Provide the [X, Y] coordinate of the cell's center where the given text is located.  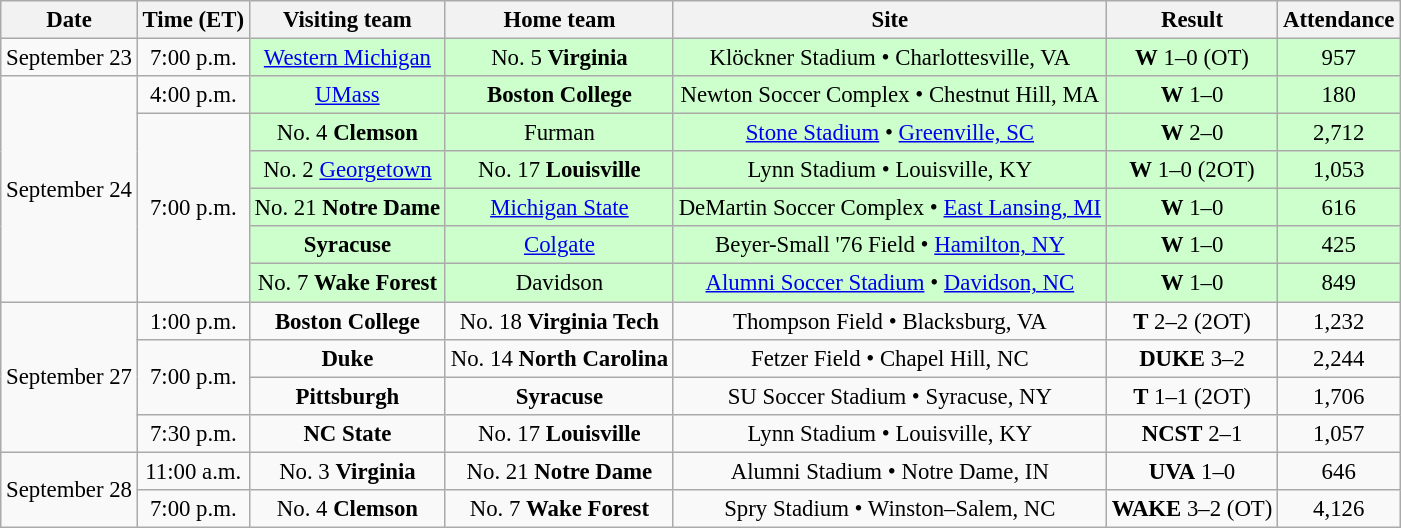
No. 14 North Carolina [559, 358]
Fetzer Field • Chapel Hill, NC [890, 358]
Time (ET) [193, 20]
NCST 2–1 [1192, 433]
2,244 [1339, 358]
180 [1339, 95]
646 [1339, 471]
September 23 [69, 58]
2,712 [1339, 133]
Beyer-Small '76 Field • Hamilton, NY [890, 245]
UVA 1–0 [1192, 471]
September 28 [69, 490]
425 [1339, 245]
September 24 [69, 189]
Home team [559, 20]
616 [1339, 208]
SU Soccer Stadium • Syracuse, NY [890, 396]
No. 18 Virginia Tech [559, 321]
Alumni Soccer Stadium • Davidson, NC [890, 283]
Furman [559, 133]
4:00 p.m. [193, 95]
Davidson [559, 283]
No. 3 Virginia [347, 471]
11:00 a.m. [193, 471]
Klöckner Stadium • Charlottesville, VA [890, 58]
Site [890, 20]
Attendance [1339, 20]
DUKE 3–2 [1192, 358]
W 1–0 (2OT) [1192, 170]
WAKE 3–2 (OT) [1192, 509]
Newton Soccer Complex • Chestnut Hill, MA [890, 95]
Thompson Field • Blacksburg, VA [890, 321]
Colgate [559, 245]
W 2–0 [1192, 133]
Result [1192, 20]
Pittsburgh [347, 396]
T 2–2 (2OT) [1192, 321]
849 [1339, 283]
Visiting team [347, 20]
Duke [347, 358]
7:30 p.m. [193, 433]
1,053 [1339, 170]
Date [69, 20]
NC State [347, 433]
1:00 p.m. [193, 321]
Spry Stadium • Winston–Salem, NC [890, 509]
1,057 [1339, 433]
Alumni Stadium • Notre Dame, IN [890, 471]
Stone Stadium • Greenville, SC [890, 133]
No. 2 Georgetown [347, 170]
W 1–0 (OT) [1192, 58]
4,126 [1339, 509]
No. 5 Virginia [559, 58]
T 1–1 (2OT) [1192, 396]
UMass [347, 95]
DeMartin Soccer Complex • East Lansing, MI [890, 208]
957 [1339, 58]
1,706 [1339, 396]
September 27 [69, 377]
Western Michigan [347, 58]
Michigan State [559, 208]
1,232 [1339, 321]
